Provide the [x, y] coordinate of the cell's center where the given text is located.  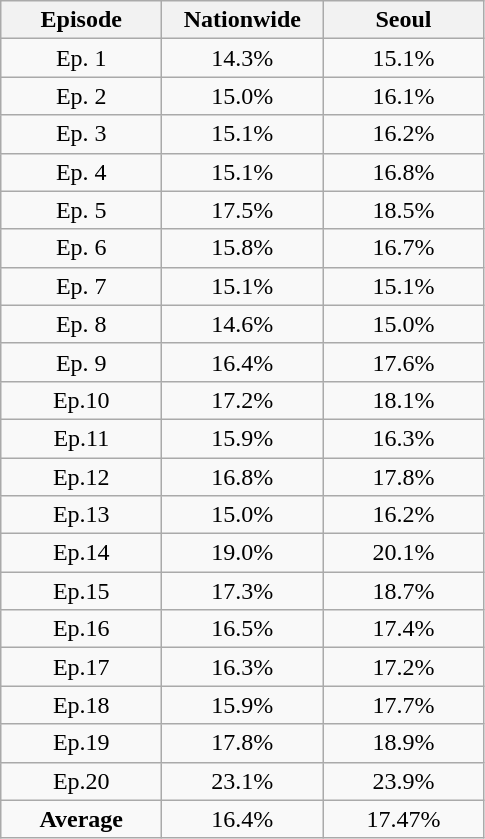
17.47% [404, 819]
Ep.13 [82, 515]
Ep. 2 [82, 96]
17.4% [404, 629]
Average [82, 819]
18.9% [404, 743]
Ep. 6 [82, 248]
Episode [82, 20]
Ep.15 [82, 591]
Ep.19 [82, 743]
18.1% [404, 400]
Ep. 3 [82, 134]
23.9% [404, 781]
23.1% [242, 781]
Ep.20 [82, 781]
16.7% [404, 248]
18.7% [404, 591]
Ep.14 [82, 553]
Ep. 5 [82, 210]
Seoul [404, 20]
Ep. 1 [82, 58]
14.3% [242, 58]
Ep. 7 [82, 286]
Ep.12 [82, 477]
Ep.16 [82, 629]
15.8% [242, 248]
18.5% [404, 210]
Ep.10 [82, 400]
Ep. 4 [82, 172]
Ep.17 [82, 667]
Ep. 8 [82, 324]
17.6% [404, 362]
17.5% [242, 210]
Ep. 9 [82, 362]
16.5% [242, 629]
19.0% [242, 553]
14.6% [242, 324]
Ep.18 [82, 705]
16.1% [404, 96]
Ep.11 [82, 438]
17.3% [242, 591]
Nationwide [242, 20]
20.1% [404, 553]
17.7% [404, 705]
